Locate the cell with the specified text and output its [x, y] center coordinate. 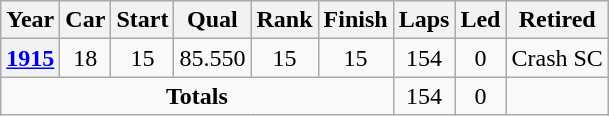
1915 [30, 58]
Totals [197, 96]
85.550 [212, 58]
Rank [284, 20]
18 [86, 58]
Year [30, 20]
Finish [356, 20]
Laps [424, 20]
Retired [557, 20]
Crash SC [557, 58]
Car [86, 20]
Led [480, 20]
Qual [212, 20]
Start [142, 20]
